Search for the cell housing the specified text and yield its [X, Y] center coordinate. 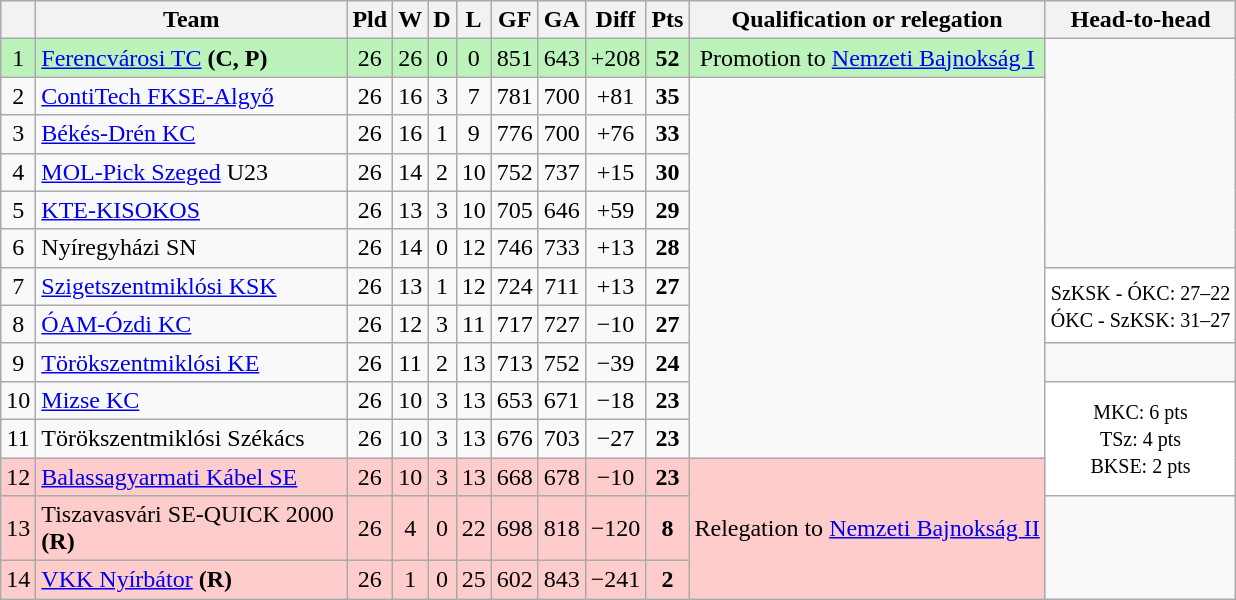
737 [562, 172]
−39 [616, 362]
+15 [616, 172]
727 [562, 324]
L [474, 20]
28 [668, 248]
733 [562, 248]
W [410, 20]
25 [474, 580]
Szigetszentmiklósi KSK [192, 286]
KTE-KISOKOS [192, 210]
705 [514, 210]
Promotion to Nemzeti Bajnokság I [867, 58]
GF [514, 20]
Ferencvárosi TC (C, P) [192, 58]
Relegation to Nemzeti Bajnokság II [867, 528]
Tiszavasvári SE-QUICK 2000 (R) [192, 528]
676 [514, 438]
713 [514, 362]
33 [668, 134]
703 [562, 438]
D [442, 20]
711 [562, 286]
GA [562, 20]
781 [514, 96]
30 [668, 172]
Nyíregyházi SN [192, 248]
776 [514, 134]
698 [514, 528]
668 [514, 477]
851 [514, 58]
VKK Nyírbátor (R) [192, 580]
29 [668, 210]
Törökszentmiklósi Székács [192, 438]
Diff [616, 20]
746 [514, 248]
+208 [616, 58]
643 [562, 58]
+59 [616, 210]
843 [562, 580]
717 [514, 324]
Békés-Drén KC [192, 134]
ContiTech FKSE-Algyő [192, 96]
Head-to-head [1140, 20]
Törökszentmiklósi KE [192, 362]
−27 [616, 438]
MOL-Pick Szeged U23 [192, 172]
ÓAM-Ózdi KC [192, 324]
Pld [370, 20]
22 [474, 528]
52 [668, 58]
Pts [668, 20]
Qualification or relegation [867, 20]
−18 [616, 400]
35 [668, 96]
818 [562, 528]
678 [562, 477]
+81 [616, 96]
24 [668, 362]
6 [18, 248]
Balassagyarmati Kábel SE [192, 477]
602 [514, 580]
724 [514, 286]
671 [562, 400]
Team [192, 20]
5 [18, 210]
MKC: 6 ptsTSz: 4 ptsBKSE: 2 pts [1140, 438]
Mizse KC [192, 400]
646 [562, 210]
−120 [616, 528]
SzKSK - ÓKC: 27–22ÓKC - SzKSK: 31–27 [1140, 305]
653 [514, 400]
+76 [616, 134]
−241 [616, 580]
